Return [X, Y] of the center of cell containing provided text 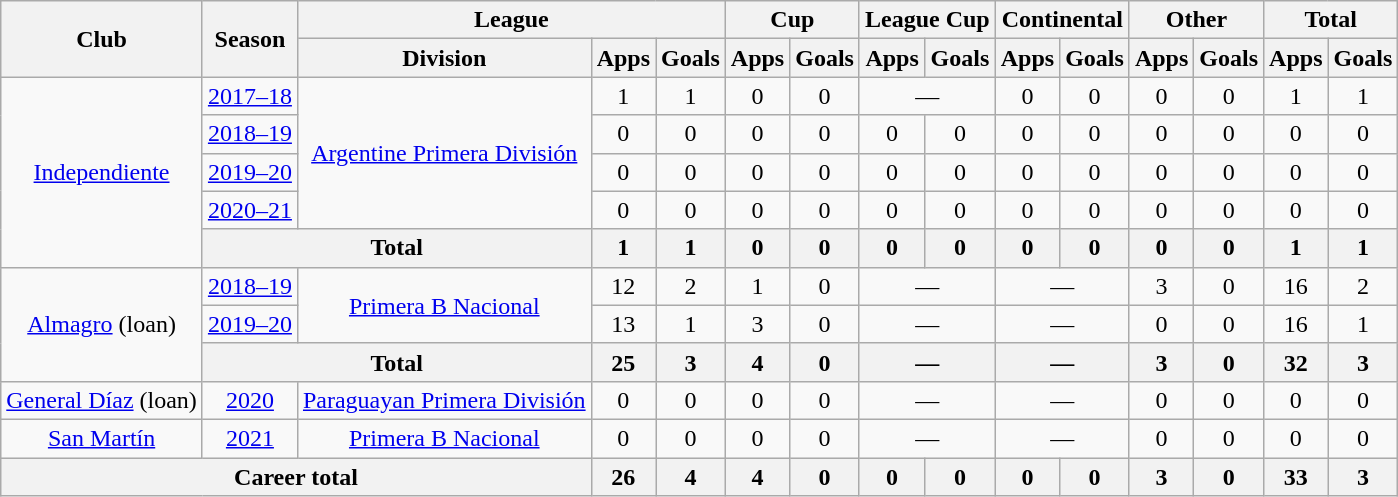
12 [623, 286]
Season [250, 39]
2020 [250, 400]
2020–21 [250, 210]
Paraguayan Primera División [444, 400]
Almagro (loan) [102, 324]
25 [623, 362]
League [511, 20]
Continental [1062, 20]
Independiente [102, 172]
Division [444, 58]
Cup [792, 20]
13 [623, 324]
2021 [250, 438]
Career total [296, 477]
32 [1296, 362]
San Martín [102, 438]
2017–18 [250, 96]
Club [102, 39]
Argentine Primera División [444, 153]
General Díaz (loan) [102, 400]
26 [623, 477]
33 [1296, 477]
League Cup [927, 20]
Other [1196, 20]
